Determine the [x, y] coordinate at the center of the cell enclosing the given text.  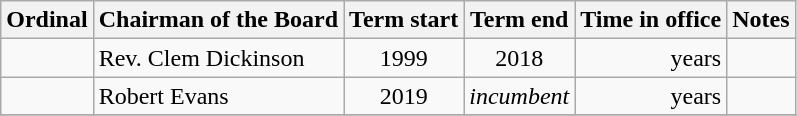
Rev. Clem Dickinson [218, 58]
Ordinal [47, 20]
Term start [404, 20]
Term end [520, 20]
Robert Evans [218, 96]
Time in office [651, 20]
1999 [404, 58]
Chairman of the Board [218, 20]
Notes [761, 20]
2019 [404, 96]
2018 [520, 58]
incumbent [520, 96]
